Detect which cell encompasses the target text, then output its [X, Y] center coordinate. 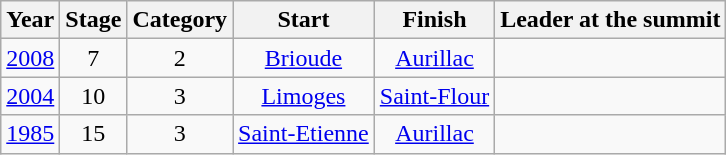
Leader at the summit [610, 20]
2004 [30, 96]
Saint-Etienne [304, 134]
Start [304, 20]
Stage [94, 20]
2008 [30, 58]
Finish [434, 20]
Category [180, 20]
Limoges [304, 96]
1985 [30, 134]
Year [30, 20]
Brioude [304, 58]
2 [180, 58]
15 [94, 134]
Saint-Flour [434, 96]
7 [94, 58]
10 [94, 96]
